Scan for the cell matching the given text and deliver its [x, y] coordinate at center. 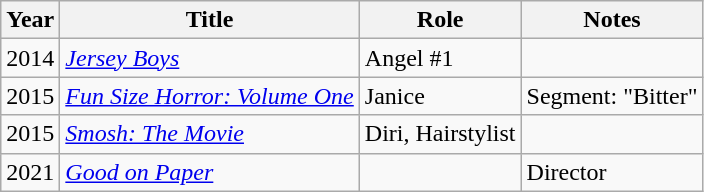
Director [612, 172]
Segment: "Bitter" [612, 96]
Jersey Boys [210, 58]
Fun Size Horror: Volume One [210, 96]
2014 [30, 58]
Title [210, 20]
Good on Paper [210, 172]
Notes [612, 20]
Year [30, 20]
Smosh: The Movie [210, 134]
Diri, Hairstylist [440, 134]
Role [440, 20]
Janice [440, 96]
2021 [30, 172]
Angel #1 [440, 58]
